Extract the (X, Y) coordinate from the center of the cell holding the provided text.  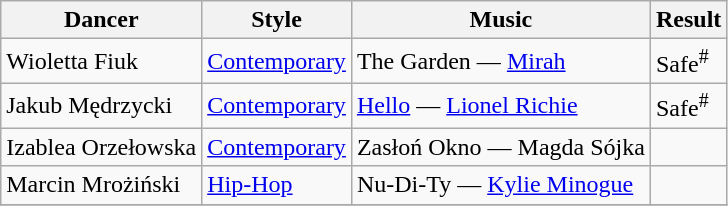
Jakub Mędrzycki (102, 106)
Music (500, 20)
Style (277, 20)
Nu-Di-Ty — Kylie Minogue (500, 185)
Hip-Hop (277, 185)
Marcin Mrożiński (102, 185)
Izablea Orzełowska (102, 147)
Result (688, 20)
Dancer (102, 20)
Zasłoń Okno — Magda Sójka (500, 147)
Wioletta Fiuk (102, 62)
Hello — Lionel Richie (500, 106)
The Garden — Mirah (500, 62)
